For the text-containing cell, return its midpoint in (X, Y) coordinate format. 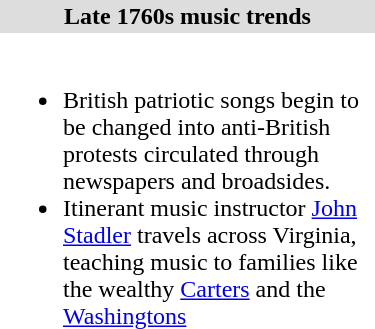
Late 1760s music trends (188, 16)
